Return the [X, Y] coordinate for the center point of the cell that contains the specified text.  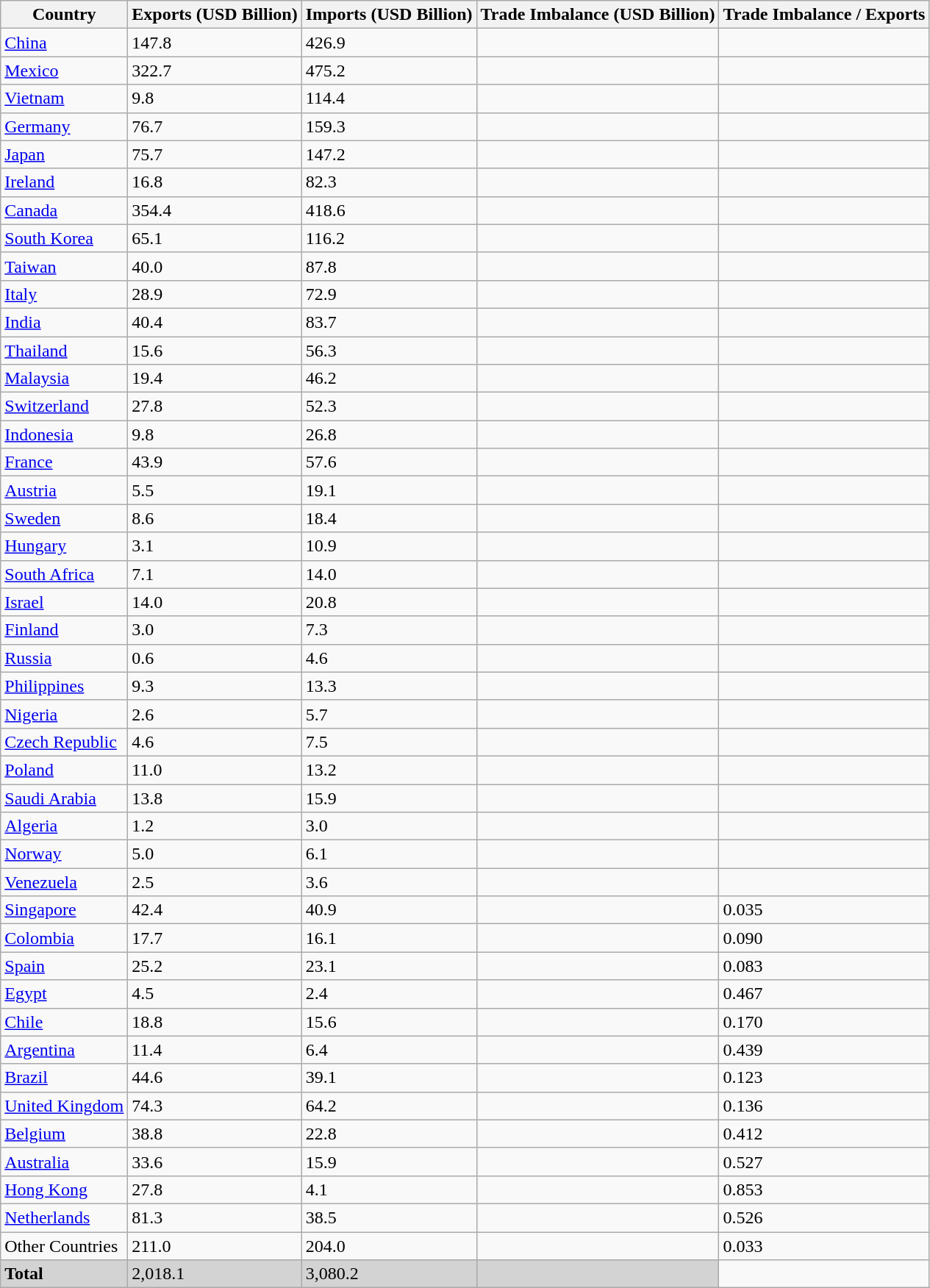
74.3 [215, 1106]
South Africa [65, 574]
Italy [65, 294]
Finland [65, 630]
72.9 [389, 294]
Hong Kong [65, 1189]
Thailand [65, 351]
0.090 [824, 938]
Venezuela [65, 882]
25.2 [215, 966]
0.033 [824, 1246]
Other Countries [65, 1246]
Israel [65, 602]
0.526 [824, 1217]
Mexico [65, 71]
322.7 [215, 71]
Poland [65, 770]
7.3 [389, 630]
4.1 [389, 1189]
0.136 [824, 1106]
46.2 [389, 379]
Algeria [65, 826]
39.1 [389, 1078]
18.4 [389, 518]
3.6 [389, 882]
Russia [65, 658]
South Korea [65, 238]
0.170 [824, 1022]
2.5 [215, 882]
7.1 [215, 574]
3,080.2 [389, 1274]
354.4 [215, 210]
147.2 [389, 154]
13.2 [389, 770]
6.1 [389, 854]
Total [65, 1274]
Trade Imbalance / Exports [824, 15]
16.1 [389, 938]
0.439 [824, 1050]
64.2 [389, 1106]
40.9 [389, 910]
Australia [65, 1162]
9.3 [215, 686]
2.4 [389, 994]
17.7 [215, 938]
81.3 [215, 1217]
0.467 [824, 994]
38.5 [389, 1217]
6.4 [389, 1050]
Japan [65, 154]
Malaysia [65, 379]
82.3 [389, 182]
11.4 [215, 1050]
76.7 [215, 126]
Germany [65, 126]
Ireland [65, 182]
40.0 [215, 266]
147.8 [215, 43]
Netherlands [65, 1217]
20.8 [389, 602]
5.5 [215, 490]
116.2 [389, 238]
8.6 [215, 518]
Taiwan [65, 266]
1.2 [215, 826]
China [65, 43]
16.8 [215, 182]
5.0 [215, 854]
Chile [65, 1022]
Philippines [65, 686]
0.853 [824, 1189]
2.6 [215, 714]
56.3 [389, 351]
40.4 [215, 322]
Egypt [65, 994]
Brazil [65, 1078]
75.7 [215, 154]
22.8 [389, 1134]
23.1 [389, 966]
2,018.1 [215, 1274]
United Kingdom [65, 1106]
Saudi Arabia [65, 798]
7.5 [389, 742]
Spain [65, 966]
18.8 [215, 1022]
Vietnam [65, 99]
0.6 [215, 658]
28.9 [215, 294]
44.6 [215, 1078]
475.2 [389, 71]
Imports (USD Billion) [389, 15]
India [65, 322]
Nigeria [65, 714]
43.9 [215, 462]
204.0 [389, 1246]
Canada [65, 210]
13.8 [215, 798]
Argentina [65, 1050]
33.6 [215, 1162]
Austria [65, 490]
0.083 [824, 966]
0.123 [824, 1078]
426.9 [389, 43]
87.8 [389, 266]
0.527 [824, 1162]
13.3 [389, 686]
Colombia [65, 938]
65.1 [215, 238]
France [65, 462]
Singapore [65, 910]
38.8 [215, 1134]
211.0 [215, 1246]
Indonesia [65, 434]
26.8 [389, 434]
Belgium [65, 1134]
4.5 [215, 994]
Switzerland [65, 407]
52.3 [389, 407]
83.7 [389, 322]
42.4 [215, 910]
159.3 [389, 126]
0.412 [824, 1134]
Sweden [65, 518]
Hungary [65, 546]
11.0 [215, 770]
10.9 [389, 546]
418.6 [389, 210]
Country [65, 15]
Norway [65, 854]
0.035 [824, 910]
19.1 [389, 490]
114.4 [389, 99]
Trade Imbalance (USD Billion) [598, 15]
3.1 [215, 546]
Czech Republic [65, 742]
5.7 [389, 714]
Exports (USD Billion) [215, 15]
57.6 [389, 462]
19.4 [215, 379]
